Scan for the cell matching the given text and deliver its [X, Y] coordinate at center. 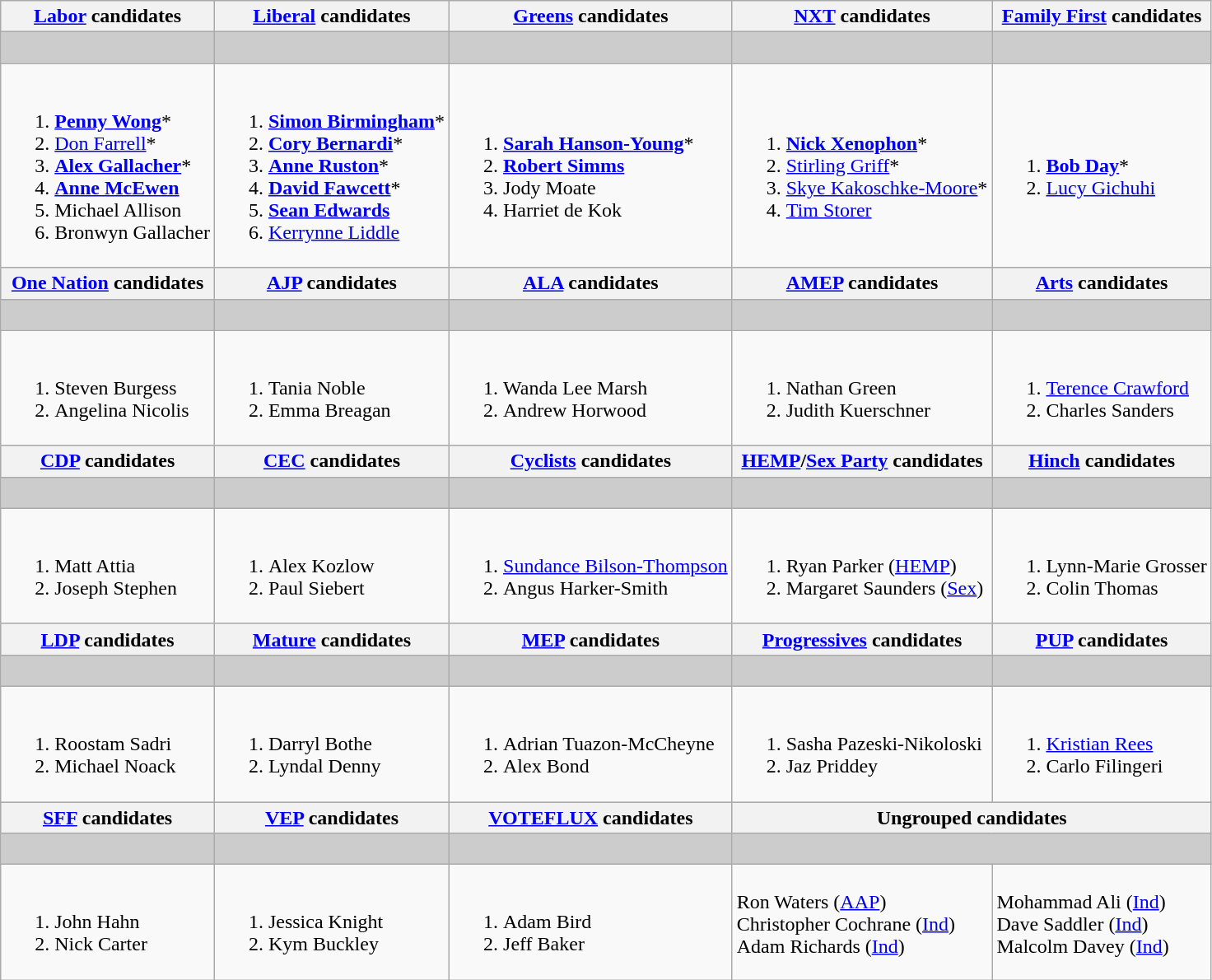
Mature candidates [331, 639]
Bob Day*Lucy Gichuhi [1102, 166]
Darryl BotheLyndal Denny [331, 744]
Terence CrawfordCharles Sanders [1102, 388]
Steven BurgessAngelina Nicolis [108, 388]
Adam BirdJeff Baker [591, 922]
One Nation candidates [108, 283]
Hinch candidates [1102, 461]
Ungrouped candidates [972, 818]
John HahnNick Carter [108, 922]
Progressives candidates [862, 639]
Kristian ReesCarlo Filingeri [1102, 744]
CEC candidates [331, 461]
Sarah Hanson-Young*Robert SimmsJody MoateHarriet de Kok [591, 166]
VOTEFLUX candidates [591, 818]
LDP candidates [108, 639]
Matt AttiaJoseph Stephen [108, 566]
Alex KozlowPaul Siebert [331, 566]
Cyclists candidates [591, 461]
Jessica KnightKym Buckley [331, 922]
Wanda Lee MarshAndrew Horwood [591, 388]
Tania NobleEmma Breagan [331, 388]
Lynn-Marie GrosserColin Thomas [1102, 566]
MEP candidates [591, 639]
Ron Waters (AAP) Christopher Cochrane (Ind) Adam Richards (Ind) [862, 922]
AMEP candidates [862, 283]
Mohammad Ali (Ind) Dave Saddler (Ind) Malcolm Davey (Ind) [1102, 922]
Ryan Parker (HEMP)Margaret Saunders (Sex) [862, 566]
SFF candidates [108, 818]
Labor candidates [108, 16]
NXT candidates [862, 16]
VEP candidates [331, 818]
Nick Xenophon*Stirling Griff*Skye Kakoschke-Moore*Tim Storer [862, 166]
Simon Birmingham*Cory Bernardi*Anne Ruston*David Fawcett*Sean EdwardsKerrynne Liddle [331, 166]
PUP candidates [1102, 639]
Arts candidates [1102, 283]
CDP candidates [108, 461]
Sundance Bilson-ThompsonAngus Harker-Smith [591, 566]
Nathan GreenJudith Kuerschner [862, 388]
Greens candidates [591, 16]
Penny Wong*Don Farrell*Alex Gallacher*Anne McEwenMichael AllisonBronwyn Gallacher [108, 166]
Adrian Tuazon-McCheyneAlex Bond [591, 744]
HEMP/Sex Party candidates [862, 461]
Sasha Pazeski-NikoloskiJaz Priddey [862, 744]
Family First candidates [1102, 16]
Liberal candidates [331, 16]
AJP candidates [331, 283]
ALA candidates [591, 283]
Roostam SadriMichael Noack [108, 744]
